Capture the cell that displays the provided text and extract its [X, Y] central coordinate. 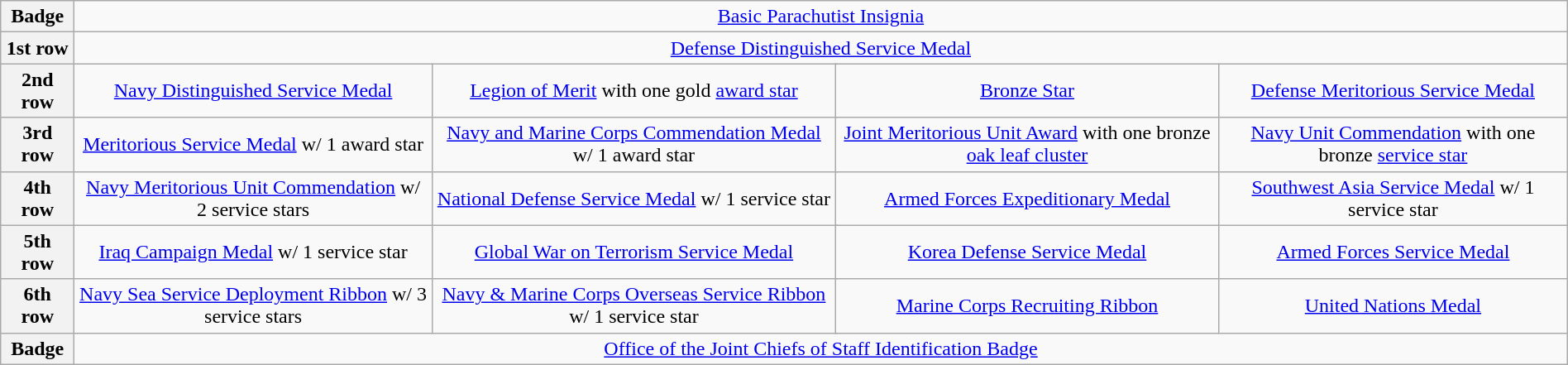
Defense Meritorious Service Medal [1394, 91]
Bronze Star [1027, 91]
Global War on Terrorism Service Medal [633, 252]
Iraq Campaign Medal w/ 1 service star [253, 252]
Armed Forces Service Medal [1394, 252]
Navy Distinguished Service Medal [253, 91]
Office of the Joint Chiefs of Staff Identification Badge [821, 348]
6th row [38, 306]
Basic Parachutist Insignia [821, 17]
Navy Sea Service Deployment Ribbon w/ 3 service stars [253, 306]
United Nations Medal [1394, 306]
Navy Unit Commendation with one bronze service star [1394, 144]
Armed Forces Expeditionary Medal [1027, 199]
Marine Corps Recruiting Ribbon [1027, 306]
1st row [38, 48]
5th row [38, 252]
4th row [38, 199]
Korea Defense Service Medal [1027, 252]
Defense Distinguished Service Medal [821, 48]
Navy Meritorious Unit Commendation w/ 2 service stars [253, 199]
Navy & Marine Corps Overseas Service Ribbon w/ 1 service star [633, 306]
Meritorious Service Medal w/ 1 award star [253, 144]
National Defense Service Medal w/ 1 service star [633, 199]
Southwest Asia Service Medal w/ 1 service star [1394, 199]
3rd row [38, 144]
Legion of Merit with one gold award star [633, 91]
Navy and Marine Corps Commendation Medal w/ 1 award star [633, 144]
2nd row [38, 91]
Joint Meritorious Unit Award with one bronze oak leaf cluster [1027, 144]
